Search for the cell housing the specified text and yield its (x, y) center coordinate. 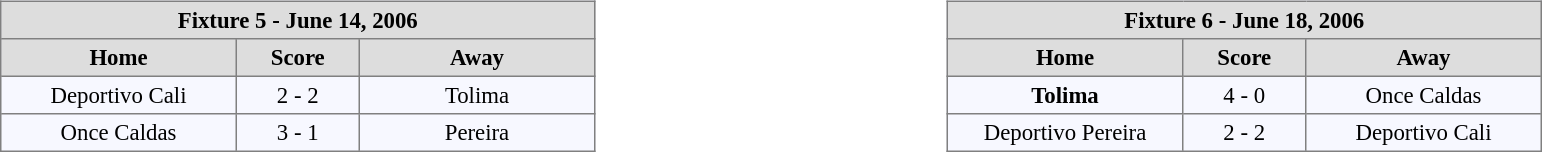
Fixture 5 - June 14, 2006 (298, 20)
Pereira (477, 133)
4 - 0 (1244, 95)
3 - 1 (298, 133)
Deportivo Pereira (1065, 133)
Fixture 6 - June 18, 2006 (1244, 20)
